Output the (x, y) coordinate of the center of the cell containing the given text.  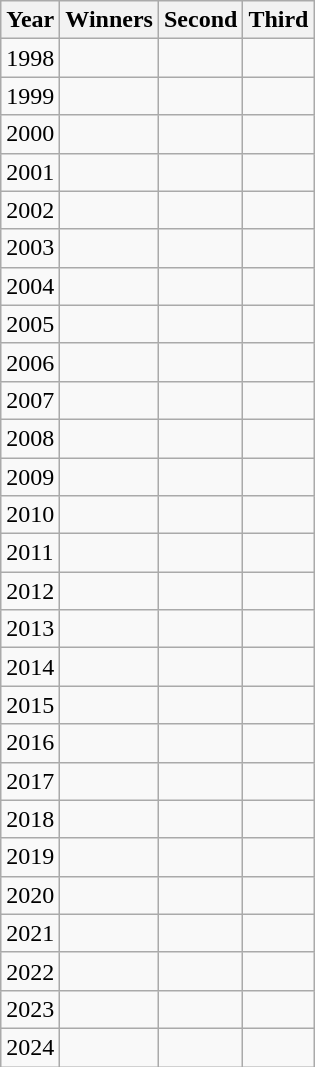
2002 (30, 210)
2009 (30, 477)
Second (200, 20)
1998 (30, 58)
2004 (30, 286)
2010 (30, 515)
2003 (30, 248)
2019 (30, 857)
2018 (30, 819)
2016 (30, 743)
2001 (30, 172)
2015 (30, 705)
2000 (30, 134)
Winners (110, 20)
2022 (30, 971)
2008 (30, 438)
2024 (30, 1047)
2013 (30, 629)
2023 (30, 1009)
Year (30, 20)
2014 (30, 667)
2006 (30, 362)
1999 (30, 96)
Third (278, 20)
2005 (30, 324)
2007 (30, 400)
2011 (30, 553)
2021 (30, 933)
2020 (30, 895)
2017 (30, 781)
2012 (30, 591)
